Scan for the cell matching the given text and deliver its (X, Y) coordinate at center. 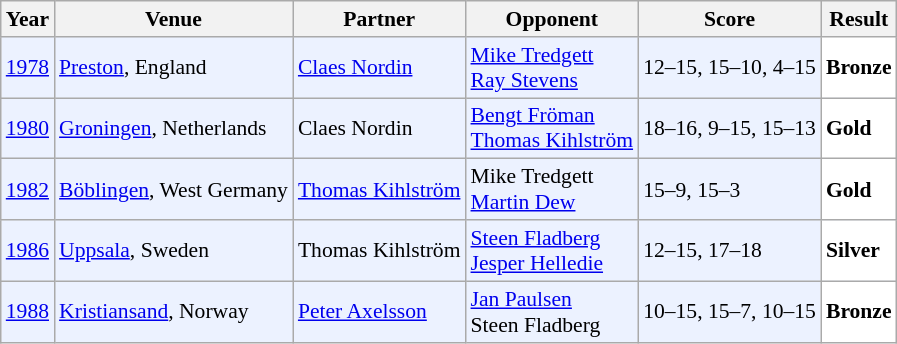
1986 (28, 250)
Preston, England (174, 68)
Year (28, 19)
Score (730, 19)
Peter Axelsson (380, 312)
1980 (28, 128)
Mike Tredgett Ray Stevens (552, 68)
18–16, 9–15, 15–13 (730, 128)
Jan Paulsen Steen Fladberg (552, 312)
12–15, 17–18 (730, 250)
Result (859, 19)
Partner (380, 19)
Kristiansand, Norway (174, 312)
1978 (28, 68)
12–15, 15–10, 4–15 (730, 68)
1982 (28, 190)
Uppsala, Sweden (174, 250)
1988 (28, 312)
Silver (859, 250)
Steen Fladberg Jesper Helledie (552, 250)
15–9, 15–3 (730, 190)
Venue (174, 19)
Mike Tredgett Martin Dew (552, 190)
Groningen, Netherlands (174, 128)
Bengt Fröman Thomas Kihlström (552, 128)
Böblingen, West Germany (174, 190)
Opponent (552, 19)
10–15, 15–7, 10–15 (730, 312)
